From the cell containing the given text, extract its center point as [X, Y] coordinate. 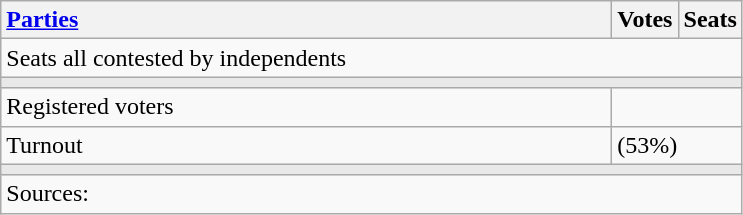
Registered voters [306, 107]
Parties [306, 20]
Seats [710, 20]
Votes [645, 20]
(53%) [678, 145]
Sources: [372, 194]
Turnout [306, 145]
Seats all contested by independents [372, 58]
